Locate the cell with the specified text and output its (X, Y) center coordinate. 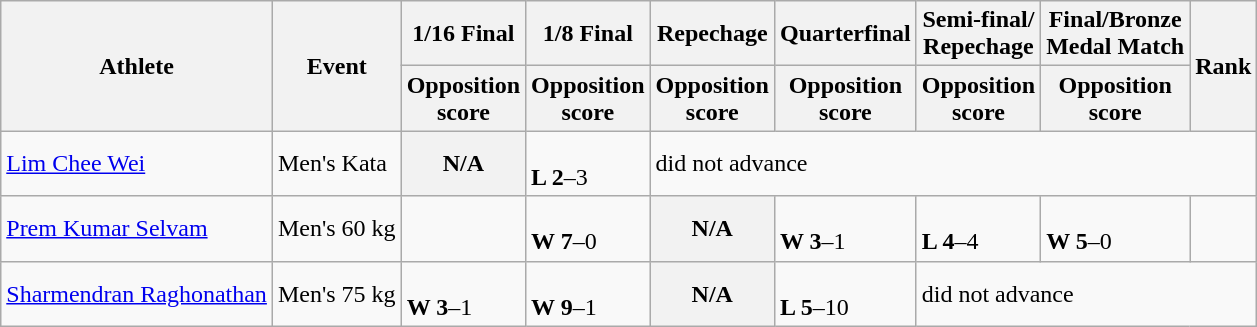
W 9–1 (588, 294)
Semi-final/Repechage (978, 34)
Lim Chee Wei (137, 164)
Repechage (712, 34)
W 5–0 (1116, 228)
L 2–3 (588, 164)
Men's 60 kg (336, 228)
L 5–10 (845, 294)
L 4–4 (978, 228)
Sharmendran Raghonathan (137, 294)
1/8 Final (588, 34)
Prem Kumar Selvam (137, 228)
Rank (1224, 66)
Quarterfinal (845, 34)
Men's 75 kg (336, 294)
Men's Kata (336, 164)
W 7–0 (588, 228)
Final/BronzeMedal Match (1116, 34)
1/16 Final (463, 34)
Event (336, 66)
Athlete (137, 66)
